Capture the cell that displays the provided text and extract its [X, Y] central coordinate. 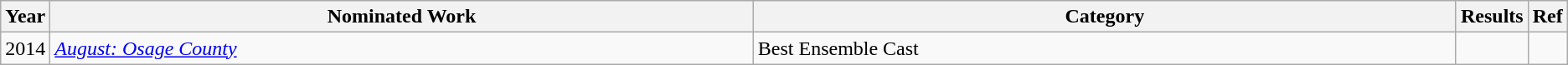
Nominated Work [402, 17]
Year [25, 17]
Results [1492, 17]
Ref [1548, 17]
2014 [25, 48]
August: Osage County [402, 48]
Category [1104, 17]
Best Ensemble Cast [1104, 48]
